Find where the given text appears and provide that cell's center as [x, y] coordinate. 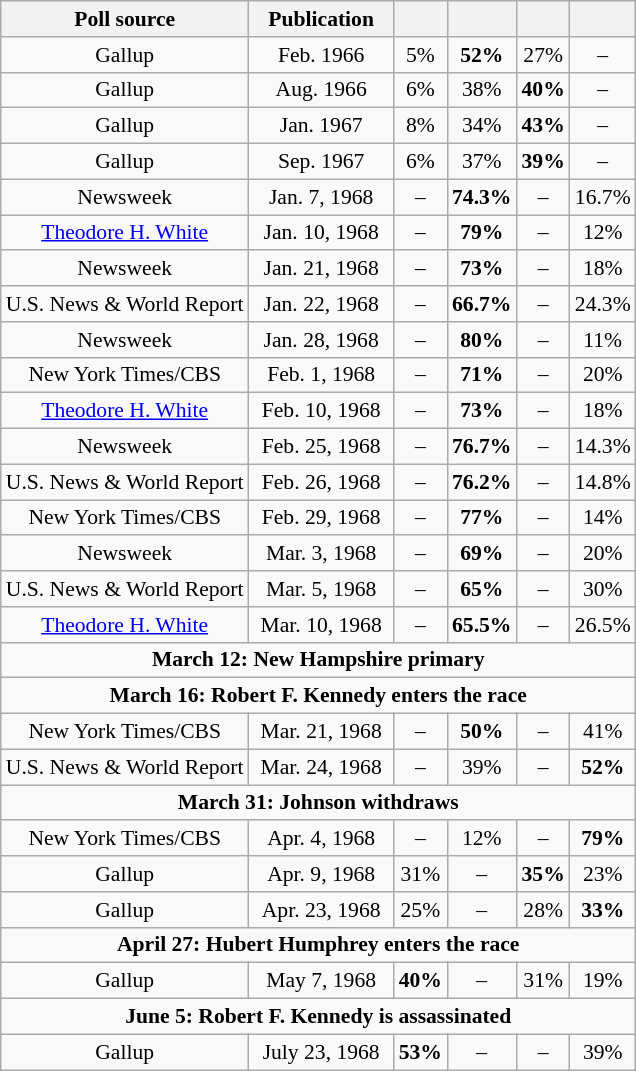
33% [603, 910]
Feb. 1966 [322, 55]
50% [482, 732]
16.7% [603, 197]
Mar. 5, 1968 [322, 589]
Aug. 1966 [322, 90]
June 5: Robert F. Kennedy is assassinated [318, 1017]
76.7% [482, 447]
80% [482, 340]
Apr. 9, 1968 [322, 874]
Feb. 25, 1968 [322, 447]
66.7% [482, 304]
53% [420, 1052]
77% [482, 518]
69% [482, 554]
Jan. 28, 1968 [322, 340]
19% [603, 981]
65.5% [482, 625]
23% [603, 874]
Feb. 1, 1968 [322, 375]
74.3% [482, 197]
37% [482, 162]
Feb. 29, 1968 [322, 518]
Feb. 26, 1968 [322, 482]
43% [542, 126]
Mar. 3, 1968 [322, 554]
April 27: Hubert Humphrey enters the race [318, 945]
14% [603, 518]
Jan. 10, 1968 [322, 233]
Feb. 10, 1968 [322, 411]
Mar. 21, 1968 [322, 732]
76.2% [482, 482]
34% [482, 126]
March 12: New Hampshire primary [318, 660]
Apr. 4, 1968 [322, 839]
Publication [322, 19]
Poll source [125, 19]
5% [420, 55]
30% [603, 589]
Mar. 24, 1968 [322, 767]
14.3% [603, 447]
May 7, 1968 [322, 981]
July 23, 1968 [322, 1052]
Sep. 1967 [322, 162]
Jan. 21, 1968 [322, 269]
8% [420, 126]
25% [420, 910]
Jan. 1967 [322, 126]
41% [603, 732]
26.5% [603, 625]
38% [482, 90]
35% [542, 874]
March 16: Robert F. Kennedy enters the race [318, 696]
Mar. 10, 1968 [322, 625]
14.8% [603, 482]
27% [542, 55]
Apr. 23, 1968 [322, 910]
28% [542, 910]
Jan. 22, 1968 [322, 304]
11% [603, 340]
71% [482, 375]
Jan. 7, 1968 [322, 197]
March 31: Johnson withdraws [318, 803]
65% [482, 589]
24.3% [603, 304]
